Detect which cell encompasses the target text, then output its (x, y) center coordinate. 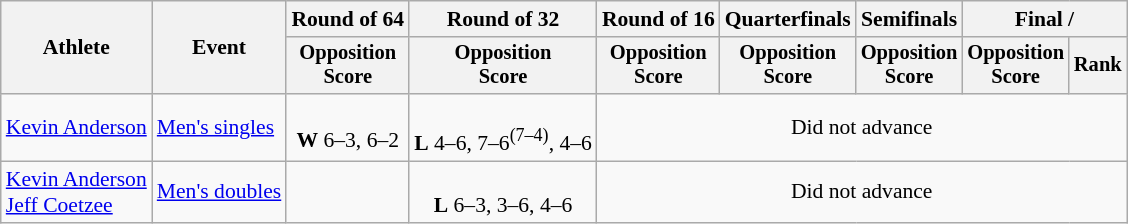
L 4–6, 7–6(7–4), 4–6 (503, 128)
Rank (1098, 66)
Athlete (76, 48)
Kevin Anderson Jeff Coetzee (76, 192)
Round of 64 (348, 19)
Quarterfinals (788, 19)
Kevin Anderson (76, 128)
Event (220, 48)
Round of 32 (503, 19)
Round of 16 (658, 19)
Semifinals (910, 19)
Final / (1044, 19)
W 6–3, 6–2 (348, 128)
Men's singles (220, 128)
L 6–3, 3–6, 4–6 (503, 192)
Men's doubles (220, 192)
